Extract the [x, y] coordinate from the center of the cell holding the provided text.  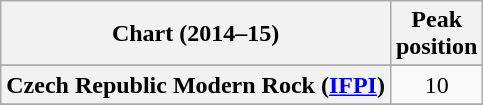
Chart (2014–15) [196, 34]
Peakposition [436, 34]
10 [436, 85]
Czech Republic Modern Rock (IFPI) [196, 85]
